Return the [X, Y] coordinate for the center point of the cell that contains the specified text.  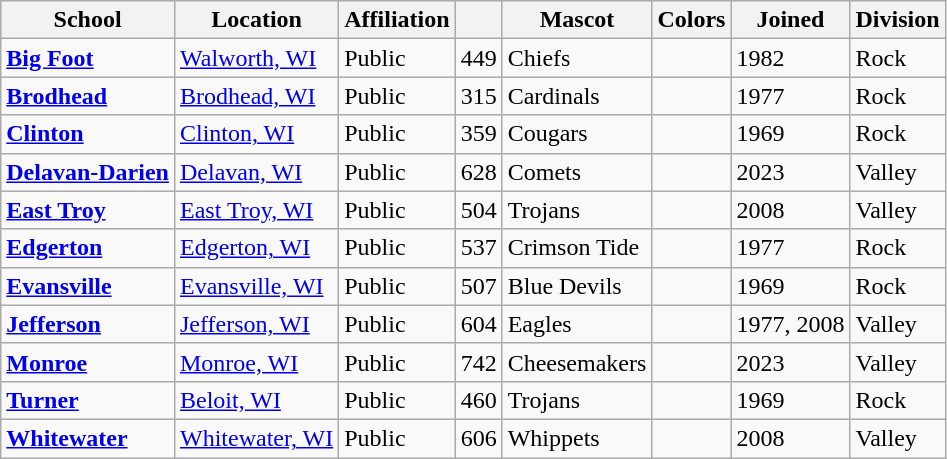
Big Foot [88, 58]
Location [256, 20]
Jefferson, WI [256, 324]
Affiliation [397, 20]
Chiefs [577, 58]
Joined [790, 20]
742 [478, 362]
Evansville [88, 286]
606 [478, 438]
Monroe, WI [256, 362]
Cheesemakers [577, 362]
359 [478, 134]
Jefferson [88, 324]
Whitewater, WI [256, 438]
460 [478, 400]
Comets [577, 172]
Cougars [577, 134]
Beloit, WI [256, 400]
Clinton, WI [256, 134]
Edgerton, WI [256, 248]
604 [478, 324]
Monroe [88, 362]
East Troy [88, 210]
Walworth, WI [256, 58]
School [88, 20]
Edgerton [88, 248]
628 [478, 172]
Division [898, 20]
Brodhead [88, 96]
Crimson Tide [577, 248]
Turner [88, 400]
Whitewater [88, 438]
Delavan-Darien [88, 172]
507 [478, 286]
449 [478, 58]
Clinton [88, 134]
504 [478, 210]
315 [478, 96]
1977, 2008 [790, 324]
Mascot [577, 20]
Blue Devils [577, 286]
Delavan, WI [256, 172]
Colors [692, 20]
Evansville, WI [256, 286]
537 [478, 248]
Eagles [577, 324]
Brodhead, WI [256, 96]
Whippets [577, 438]
Cardinals [577, 96]
1982 [790, 58]
East Troy, WI [256, 210]
